Detect which cell encompasses the target text, then output its [x, y] center coordinate. 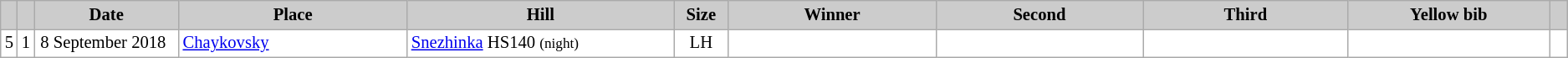
Winner [832, 14]
Snezhinka HS140 (night) [540, 43]
Date [107, 14]
Chaykovsky [293, 43]
Third [1246, 14]
8 September 2018 [107, 43]
Place [293, 14]
Second [1039, 14]
1 [26, 43]
LH [701, 43]
Hill [540, 14]
Yellow bib [1448, 14]
5 [9, 43]
Size [701, 14]
